Locate the cell with the specified text and output its (x, y) center coordinate. 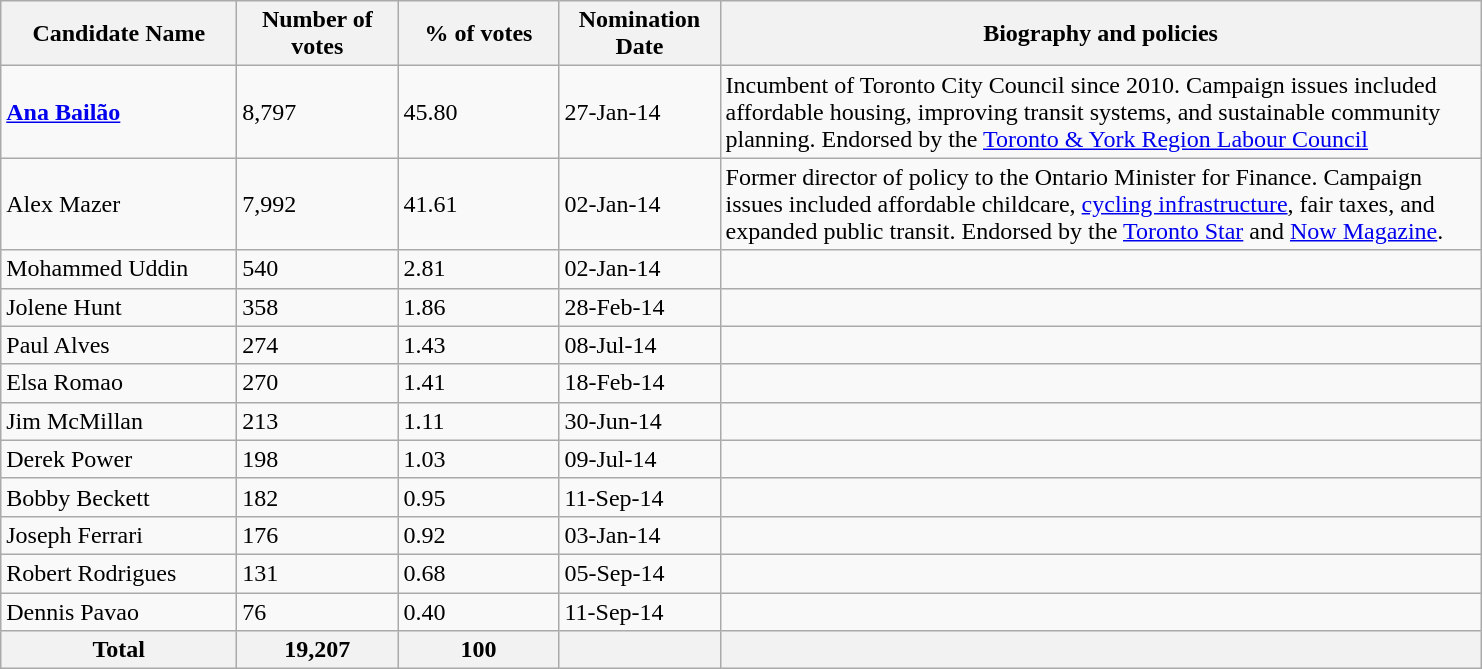
540 (318, 269)
358 (318, 307)
1.43 (478, 345)
8,797 (318, 112)
Jolene Hunt (119, 307)
09-Jul-14 (640, 459)
Alex Mazer (119, 204)
76 (318, 611)
03-Jan-14 (640, 535)
182 (318, 497)
0.95 (478, 497)
Mohammed Uddin (119, 269)
0.68 (478, 573)
Number of votes (318, 34)
18-Feb-14 (640, 383)
198 (318, 459)
Total (119, 650)
45.80 (478, 112)
Derek Power (119, 459)
41.61 (478, 204)
30-Jun-14 (640, 421)
1.86 (478, 307)
1.03 (478, 459)
274 (318, 345)
100 (478, 650)
Candidate Name (119, 34)
0.92 (478, 535)
7,992 (318, 204)
131 (318, 573)
27-Jan-14 (640, 112)
% of votes (478, 34)
Jim McMillan (119, 421)
Robert Rodrigues (119, 573)
176 (318, 535)
19,207 (318, 650)
Joseph Ferrari (119, 535)
0.40 (478, 611)
28-Feb-14 (640, 307)
1.41 (478, 383)
Paul Alves (119, 345)
Bobby Beckett (119, 497)
Dennis Pavao (119, 611)
Biography and policies (1100, 34)
Ana Bailão (119, 112)
Elsa Romao (119, 383)
08-Jul-14 (640, 345)
2.81 (478, 269)
1.11 (478, 421)
270 (318, 383)
Nomination Date (640, 34)
213 (318, 421)
05-Sep-14 (640, 573)
